Determine the (x, y) coordinate at the center of the cell enclosing the given text.  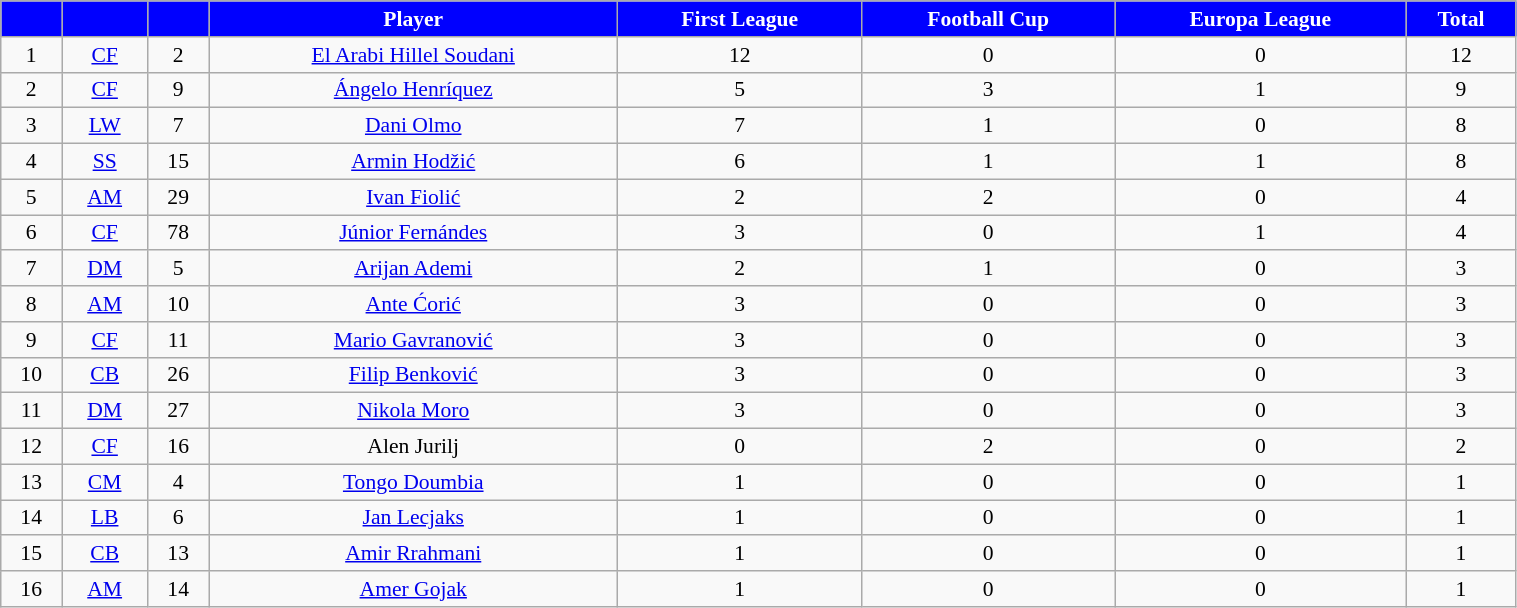
Europa League (1260, 19)
Armin Hodžić (414, 162)
Dani Olmo (414, 126)
LB (105, 518)
Mario Gavranović (414, 340)
Ante Ćorić (414, 304)
Ángelo Henríquez (414, 90)
27 (178, 411)
Ivan Fiolić (414, 197)
29 (178, 197)
Tongo Doumbia (414, 482)
Alen Jurilj (414, 447)
CM (105, 482)
26 (178, 375)
Filip Benković (414, 375)
LW (105, 126)
Football Cup (988, 19)
Total (1461, 19)
First League (740, 19)
Player (414, 19)
78 (178, 233)
Jan Lecjaks (414, 518)
Amer Gojak (414, 589)
SS (105, 162)
Nikola Moro (414, 411)
Júnior Fernándes (414, 233)
Arijan Ademi (414, 269)
El Arabi Hillel Soudani (414, 55)
Amir Rrahmani (414, 554)
